Output the (X, Y) coordinate of the center of the cell containing the given text.  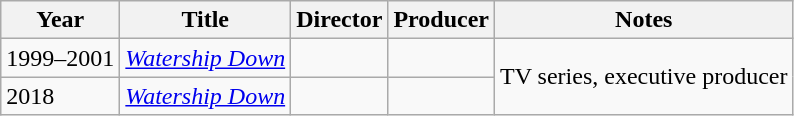
Notes (644, 20)
TV series, executive producer (644, 77)
Director (340, 20)
1999–2001 (60, 58)
2018 (60, 96)
Producer (442, 20)
Year (60, 20)
Title (206, 20)
